Provide the (x, y) coordinate of the cell's center where the given text is located.  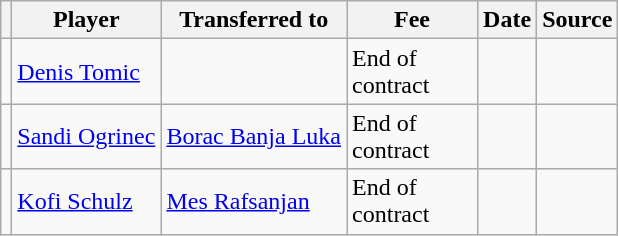
Date (508, 20)
Mes Rafsanjan (254, 202)
Fee (412, 20)
Sandi Ogrinec (86, 136)
Player (86, 20)
Source (578, 20)
Borac Banja Luka (254, 136)
Transferred to (254, 20)
Kofi Schulz (86, 202)
Denis Tomic (86, 72)
